Detect which cell encompasses the target text, then output its [x, y] center coordinate. 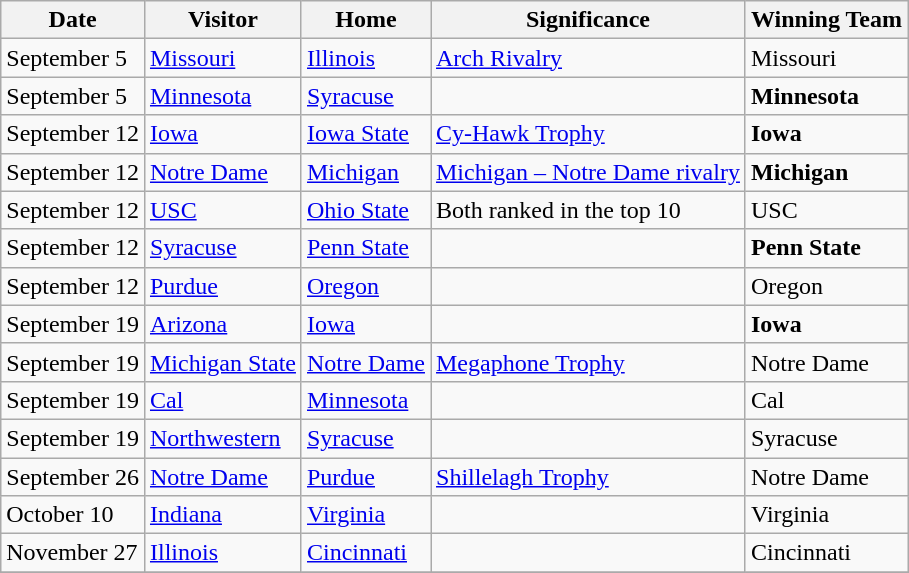
Michigan State [222, 362]
Shillelagh Trophy [588, 477]
Arch Rivalry [588, 58]
Cy-Hawk Trophy [588, 134]
October 10 [73, 515]
Indiana [222, 515]
November 27 [73, 553]
Megaphone Trophy [588, 362]
Iowa State [366, 134]
Arizona [222, 324]
Visitor [222, 20]
Both ranked in the top 10 [588, 210]
Winning Team [826, 20]
Home [366, 20]
Northwestern [222, 438]
Significance [588, 20]
Ohio State [366, 210]
Date [73, 20]
September 26 [73, 477]
Michigan – Notre Dame rivalry [588, 172]
